From the cell containing the given text, extract its center point as [X, Y] coordinate. 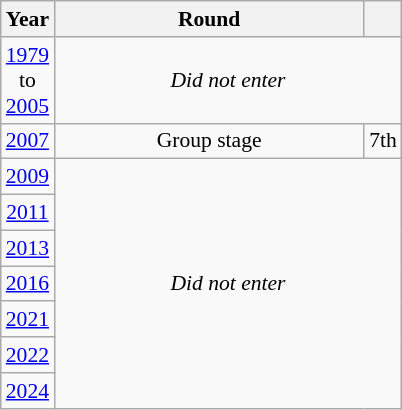
2022 [28, 355]
1979to2005 [28, 80]
2013 [28, 248]
Group stage [209, 141]
2021 [28, 320]
2009 [28, 177]
Round [209, 19]
7th [383, 141]
2024 [28, 391]
2016 [28, 284]
2007 [28, 141]
Year [28, 19]
2011 [28, 213]
